Return the [x, y] coordinate for the center point of the cell that contains the specified text.  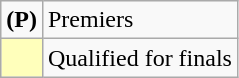
Premiers [140, 20]
Qualified for finals [140, 58]
(P) [22, 20]
